Return (X, Y) of the center of cell containing provided text 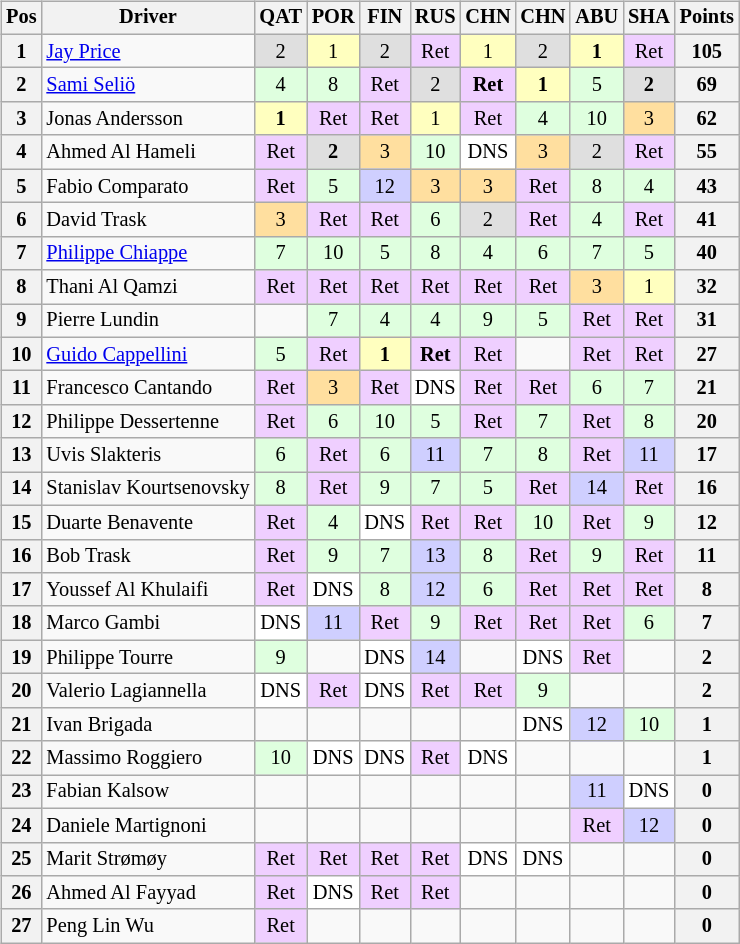
Ivan Brigada (148, 724)
15 (21, 522)
FIN (385, 18)
Fabio Comparato (148, 186)
David Trask (148, 220)
Peng Lin Wu (148, 926)
62 (707, 119)
Fabian Kalsow (148, 792)
26 (21, 893)
Duarte Benavente (148, 522)
QAT (280, 18)
Sami Seliö (148, 85)
Philippe Tourre (148, 657)
Bob Trask (148, 556)
43 (707, 186)
Philippe Dessertenne (148, 422)
31 (707, 321)
Marco Gambi (148, 623)
19 (21, 657)
69 (707, 85)
18 (21, 623)
Guido Cappellini (148, 354)
POR (334, 18)
24 (21, 825)
23 (21, 792)
Ahmed Al Fayyad (148, 893)
Ahmed Al Hameli (148, 152)
Valerio Lagiannella (148, 691)
Youssef Al Khulaifi (148, 590)
Philippe Chiappe (148, 253)
Pos (21, 18)
Stanislav Kourtsenovsky (148, 489)
25 (21, 859)
105 (707, 51)
SHA (649, 18)
Uvis Slakteris (148, 455)
41 (707, 220)
Daniele Martignoni (148, 825)
40 (707, 253)
55 (707, 152)
22 (21, 758)
32 (707, 287)
Marit Strømøy (148, 859)
Driver (148, 18)
Massimo Roggiero (148, 758)
Pierre Lundin (148, 321)
Jonas Andersson (148, 119)
Thani Al Qamzi (148, 287)
ABU (596, 18)
Francesco Cantando (148, 388)
RUS (435, 18)
Jay Price (148, 51)
Points (707, 18)
